Scan for the cell matching the given text and deliver its (X, Y) coordinate at center. 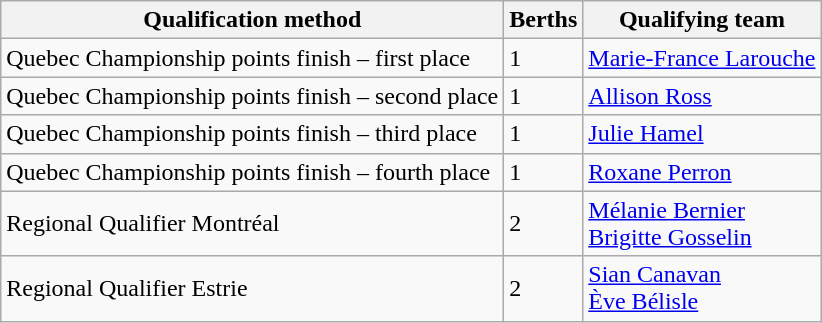
Roxane Perron (702, 172)
Quebec Championship points finish – fourth place (252, 172)
Mélanie Bernier Brigitte Gosselin (702, 224)
Quebec Championship points finish – second place (252, 96)
Quebec Championship points finish – third place (252, 134)
Qualifying team (702, 20)
Marie-France Larouche (702, 58)
Qualification method (252, 20)
Julie Hamel (702, 134)
Quebec Championship points finish – first place (252, 58)
Regional Qualifier Estrie (252, 288)
Sian Canavan Ève Bélisle (702, 288)
Berths (544, 20)
Allison Ross (702, 96)
Regional Qualifier Montréal (252, 224)
